Determine the [X, Y] coordinate at the center of the cell enclosing the given text.  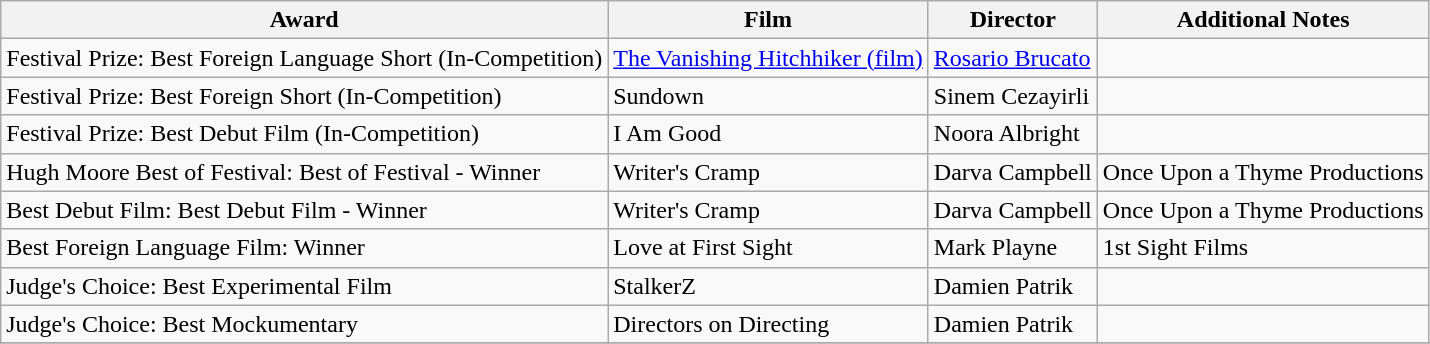
Film [768, 20]
Additional Notes [1263, 20]
StalkerZ [768, 286]
Best Debut Film: Best Debut Film - Winner [304, 210]
1st Sight Films [1263, 248]
Festival Prize: Best Foreign Language Short (In-Competition) [304, 58]
Sinem Cezayirli [1012, 96]
Director [1012, 20]
Sundown [768, 96]
I Am Good [768, 134]
Best Foreign Language Film: Winner [304, 248]
Hugh Moore Best of Festival: Best of Festival - Winner [304, 172]
Judge's Choice: Best Experimental Film [304, 286]
The Vanishing Hitchhiker (film) [768, 58]
Mark Playne [1012, 248]
Judge's Choice: Best Mockumentary [304, 324]
Festival Prize: Best Foreign Short (In-Competition) [304, 96]
Festival Prize: Best Debut Film (In-Competition) [304, 134]
Award [304, 20]
Love at First Sight [768, 248]
Noora Albright [1012, 134]
Directors on Directing [768, 324]
Rosario Brucato [1012, 58]
